Scan for the cell matching the given text and deliver its (x, y) coordinate at center. 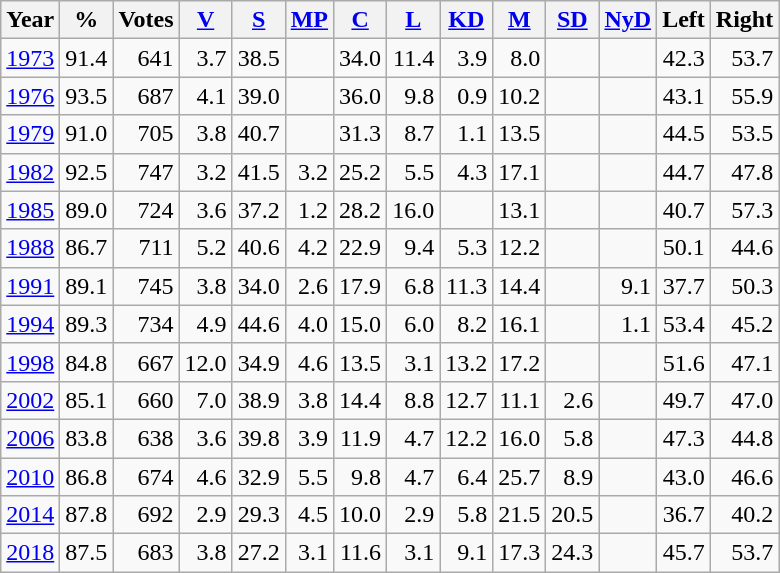
2002 (30, 400)
32.9 (258, 477)
1.2 (309, 210)
2014 (30, 515)
83.8 (86, 438)
17.9 (360, 286)
734 (146, 324)
44.7 (684, 172)
711 (146, 248)
43.0 (684, 477)
11.4 (414, 58)
47.1 (744, 362)
8.2 (466, 324)
NyD (628, 20)
49.7 (684, 400)
17.1 (520, 172)
5.2 (206, 248)
45.2 (744, 324)
50.3 (744, 286)
10.0 (360, 515)
31.3 (360, 134)
8.9 (572, 477)
KD (466, 20)
20.5 (572, 515)
17.2 (520, 362)
683 (146, 553)
V (206, 20)
1979 (30, 134)
2010 (30, 477)
86.7 (86, 248)
91.0 (86, 134)
57.3 (744, 210)
44.5 (684, 134)
641 (146, 58)
4.0 (309, 324)
8.8 (414, 400)
Right (744, 20)
53.4 (684, 324)
21.5 (520, 515)
93.5 (86, 96)
S (258, 20)
747 (146, 172)
12.7 (466, 400)
% (86, 20)
89.3 (86, 324)
17.3 (520, 553)
674 (146, 477)
38.5 (258, 58)
Votes (146, 20)
36.7 (684, 515)
38.9 (258, 400)
3.7 (206, 58)
11.1 (520, 400)
28.2 (360, 210)
53.5 (744, 134)
C (360, 20)
13.2 (466, 362)
667 (146, 362)
50.1 (684, 248)
1976 (30, 96)
4.1 (206, 96)
SD (572, 20)
91.4 (86, 58)
85.1 (86, 400)
4.9 (206, 324)
41.5 (258, 172)
11.9 (360, 438)
9.4 (414, 248)
7.0 (206, 400)
8.7 (414, 134)
24.3 (572, 553)
13.1 (520, 210)
51.6 (684, 362)
89.0 (86, 210)
22.9 (360, 248)
692 (146, 515)
15.0 (360, 324)
92.5 (86, 172)
687 (146, 96)
39.0 (258, 96)
89.1 (86, 286)
45.7 (684, 553)
25.7 (520, 477)
25.2 (360, 172)
29.3 (258, 515)
87.8 (86, 515)
47.8 (744, 172)
724 (146, 210)
4.5 (309, 515)
39.8 (258, 438)
11.3 (466, 286)
34.9 (258, 362)
1985 (30, 210)
47.0 (744, 400)
42.3 (684, 58)
1991 (30, 286)
M (520, 20)
2018 (30, 553)
40.2 (744, 515)
660 (146, 400)
36.0 (360, 96)
40.6 (258, 248)
0.9 (466, 96)
1998 (30, 362)
87.5 (86, 553)
86.8 (86, 477)
2006 (30, 438)
1973 (30, 58)
705 (146, 134)
84.8 (86, 362)
12.0 (206, 362)
L (414, 20)
44.8 (744, 438)
46.6 (744, 477)
6.0 (414, 324)
638 (146, 438)
16.1 (520, 324)
37.2 (258, 210)
4.3 (466, 172)
6.8 (414, 286)
5.3 (466, 248)
8.0 (520, 58)
Year (30, 20)
55.9 (744, 96)
37.7 (684, 286)
27.2 (258, 553)
11.6 (360, 553)
MP (309, 20)
Left (684, 20)
745 (146, 286)
4.2 (309, 248)
6.4 (466, 477)
47.3 (684, 438)
1994 (30, 324)
43.1 (684, 96)
1982 (30, 172)
10.2 (520, 96)
1988 (30, 248)
